Scan for the cell matching the given text and deliver its [X, Y] coordinate at center. 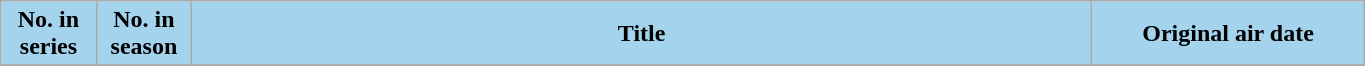
Title [642, 34]
No. inseries [48, 34]
No. inseason [144, 34]
Original air date [1228, 34]
